Pinpoint the cell where the given text exists, returning its (x, y) midpoint coordinate. 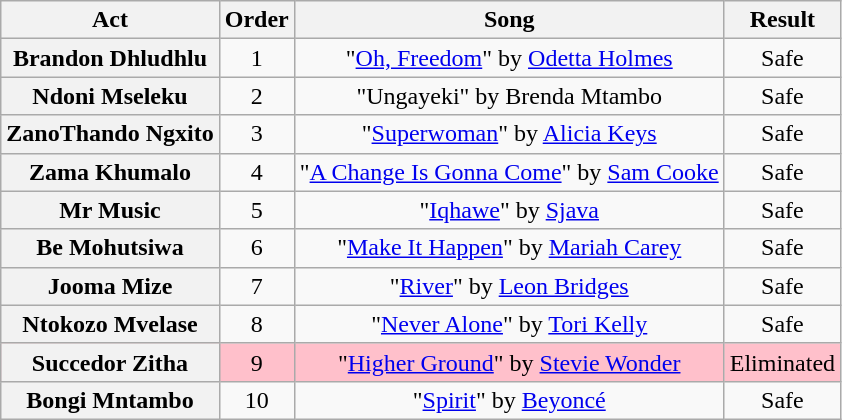
Act (110, 20)
8 (256, 324)
"Oh, Freedom" by Odetta Holmes (509, 58)
1 (256, 58)
4 (256, 172)
Song (509, 20)
3 (256, 134)
Zama Khumalo (110, 172)
Bongi Mntambo (110, 400)
"Make It Happen" by Mariah Carey (509, 248)
6 (256, 248)
Jooma Mize (110, 286)
"A Change Is Gonna Come" by Sam Cooke (509, 172)
10 (256, 400)
Order (256, 20)
7 (256, 286)
Be Mohutsiwa (110, 248)
"Iqhawe" by Sjava (509, 210)
"Higher Ground" by Stevie Wonder (509, 362)
Mr Music (110, 210)
2 (256, 96)
9 (256, 362)
"Superwoman" by Alicia Keys (509, 134)
Brandon Dhludhlu (110, 58)
Ndoni Mseleku (110, 96)
Eliminated (782, 362)
ZanoThando Ngxito (110, 134)
"Ungayeki" by Brenda Mtambo (509, 96)
5 (256, 210)
"Spirit" by Beyoncé (509, 400)
Result (782, 20)
Succedor Zitha (110, 362)
"Never Alone" by Tori Kelly (509, 324)
"River" by Leon Bridges (509, 286)
Ntokozo Mvelase (110, 324)
